Detect which cell encompasses the target text, then output its (X, Y) center coordinate. 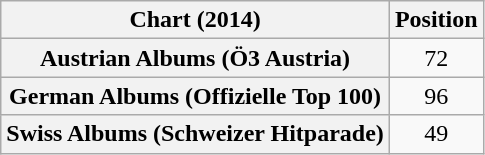
Chart (2014) (196, 20)
German Albums (Offizielle Top 100) (196, 96)
Position (436, 20)
49 (436, 134)
Austrian Albums (Ö3 Austria) (196, 58)
Swiss Albums (Schweizer Hitparade) (196, 134)
72 (436, 58)
96 (436, 96)
